Scan for the cell matching the given text and deliver its (X, Y) coordinate at center. 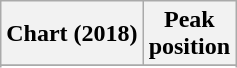
Chart (2018) (72, 34)
Peakposition (189, 34)
